Locate the cell with the specified text and output its [X, Y] center coordinate. 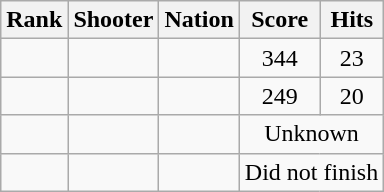
Hits [352, 20]
Score [280, 20]
249 [280, 96]
20 [352, 96]
Nation [199, 20]
Rank [34, 20]
344 [280, 58]
Shooter [114, 20]
23 [352, 58]
Unknown [311, 134]
Did not finish [311, 172]
